Return the [x, y] coordinate for the center point of the cell that contains the specified text.  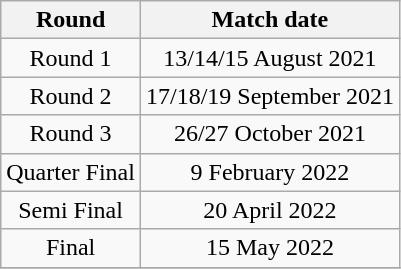
Quarter Final [71, 172]
Semi Final [71, 210]
Final [71, 248]
20 April 2022 [270, 210]
Round 1 [71, 58]
9 February 2022 [270, 172]
26/27 October 2021 [270, 134]
13/14/15 August 2021 [270, 58]
Round 2 [71, 96]
Round 3 [71, 134]
Round [71, 20]
17/18/19 September 2021 [270, 96]
15 May 2022 [270, 248]
Match date [270, 20]
